From the cell containing the given text, extract its center point as (x, y) coordinate. 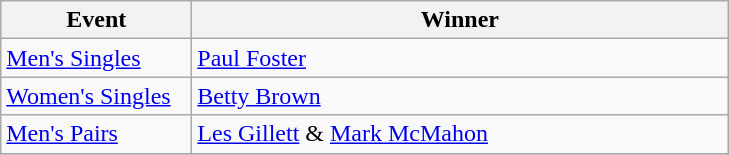
Paul Foster (460, 58)
Women's Singles (96, 96)
Event (96, 20)
Men's Pairs (96, 134)
Betty Brown (460, 96)
Men's Singles (96, 58)
Les Gillett & Mark McMahon (460, 134)
Winner (460, 20)
